Provide the [X, Y] coordinate of the cell's center where the given text is located.  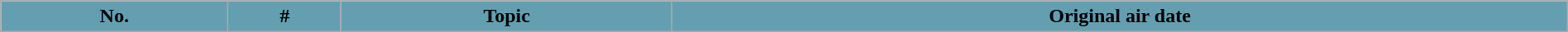
Original air date [1120, 16]
Topic [506, 16]
# [284, 16]
No. [114, 16]
